Provide the (X, Y) coordinate of the cell's center where the given text is located.  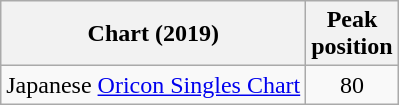
Peakposition (352, 34)
Japanese Oricon Singles Chart (154, 85)
Chart (2019) (154, 34)
80 (352, 85)
